Locate the cell with the specified text and output its (x, y) center coordinate. 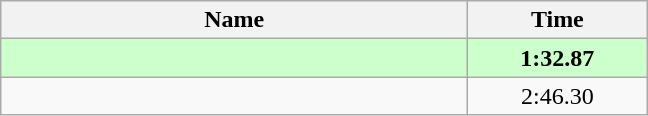
1:32.87 (558, 58)
2:46.30 (558, 96)
Name (234, 20)
Time (558, 20)
